Scan for the cell matching the given text and deliver its [x, y] coordinate at center. 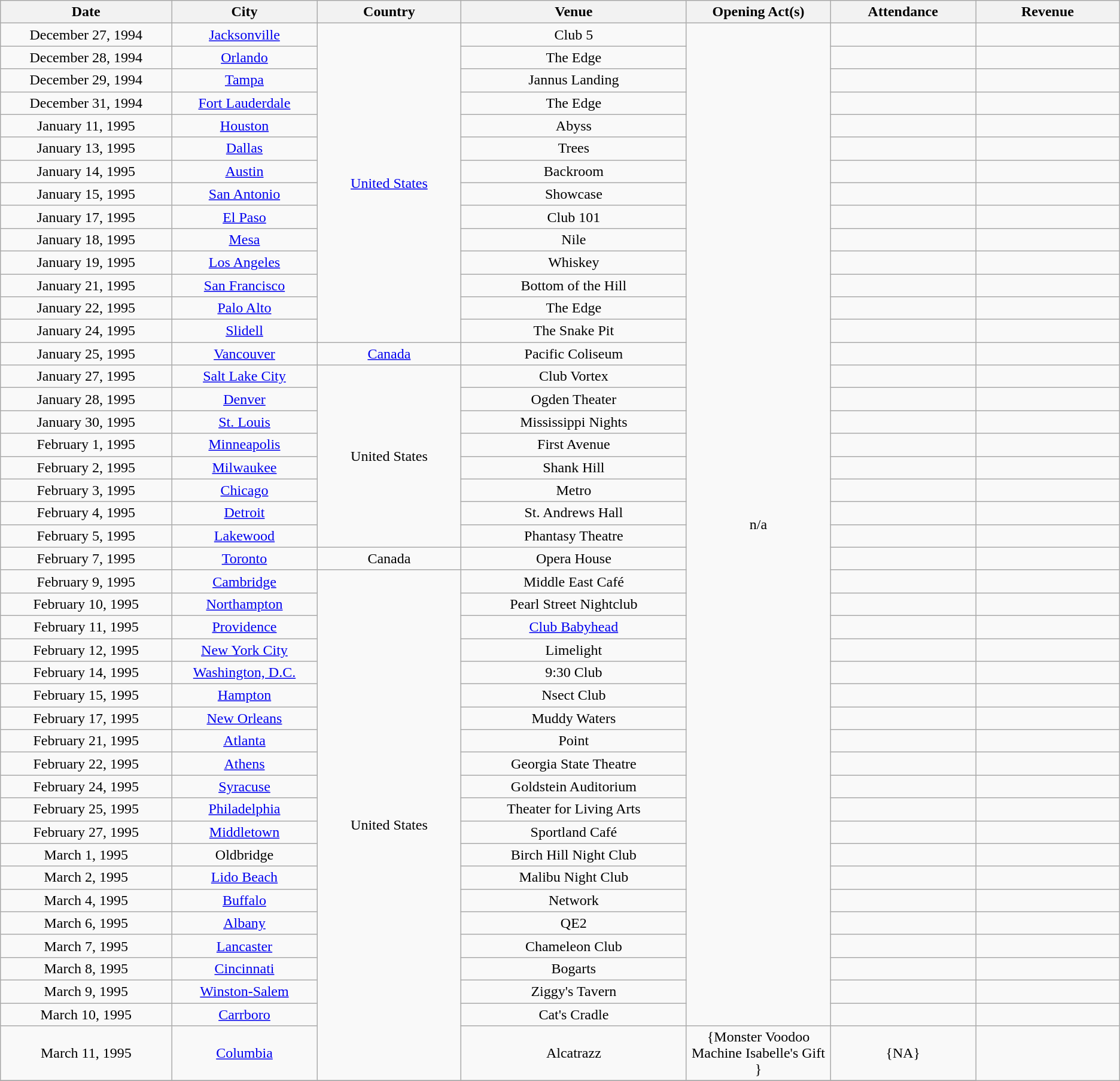
Georgia State Theatre [574, 764]
The Snake Pit [574, 331]
December 27, 1994 [86, 35]
Club Vortex [574, 376]
December 29, 1994 [86, 80]
Athens [244, 764]
Winston-Salem [244, 991]
Jacksonville [244, 35]
Houston [244, 126]
Showcase [574, 194]
February 17, 1995 [86, 718]
February 2, 1995 [86, 467]
Middletown [244, 832]
Revenue [1048, 12]
n/a [759, 524]
February 3, 1995 [86, 490]
Nile [574, 239]
Country [389, 12]
Atlanta [244, 741]
Philadelphia [244, 809]
March 1, 1995 [86, 855]
January 18, 1995 [86, 239]
Muddy Waters [574, 718]
Abyss [574, 126]
Attendance [903, 12]
February 14, 1995 [86, 673]
December 31, 1994 [86, 103]
February 9, 1995 [86, 581]
February 27, 1995 [86, 832]
January 13, 1995 [86, 148]
El Paso [244, 217]
February 11, 1995 [86, 627]
Ogden Theater [574, 399]
Trees [574, 148]
Columbia [244, 1053]
January 11, 1995 [86, 126]
January 28, 1995 [86, 399]
Malibu Night Club [574, 877]
9:30 Club [574, 673]
January 25, 1995 [86, 354]
March 6, 1995 [86, 923]
Theater for Living Arts [574, 809]
Detroit [244, 513]
Venue [574, 12]
Chicago [244, 490]
Cambridge [244, 581]
February 25, 1995 [86, 809]
Opera House [574, 558]
Dallas [244, 148]
Point [574, 741]
San Francisco [244, 286]
March 11, 1995 [86, 1053]
New Orleans [244, 718]
January 17, 1995 [86, 217]
Austin [244, 171]
Hampton [244, 696]
City [244, 12]
Slidell [244, 331]
New York City [244, 649]
February 5, 1995 [86, 536]
Minneapolis [244, 445]
March 8, 1995 [86, 968]
March 9, 1995 [86, 991]
Denver [244, 399]
January 27, 1995 [86, 376]
QE2 [574, 923]
Lancaster [244, 946]
Middle East Café [574, 581]
Goldstein Auditorium [574, 787]
Alcatrazz [574, 1053]
Mesa [244, 239]
Chameleon Club [574, 946]
Opening Act(s) [759, 12]
Milwaukee [244, 467]
Shank Hill [574, 467]
Metro [574, 490]
{Monster Voodoo Machine Isabelle's Gift } [759, 1053]
March 2, 1995 [86, 877]
Washington, D.C. [244, 673]
Cincinnati [244, 968]
March 10, 1995 [86, 1015]
January 15, 1995 [86, 194]
Cat's Cradle [574, 1015]
February 24, 1995 [86, 787]
January 22, 1995 [86, 308]
February 10, 1995 [86, 604]
Palo Alto [244, 308]
February 15, 1995 [86, 696]
January 24, 1995 [86, 331]
January 14, 1995 [86, 171]
St. Louis [244, 422]
Fort Lauderdale [244, 103]
Pearl Street Nightclub [574, 604]
Backroom [574, 171]
Phantasy Theatre [574, 536]
January 30, 1995 [86, 422]
March 7, 1995 [86, 946]
Lido Beach [244, 877]
Syracuse [244, 787]
Nsect Club [574, 696]
January 21, 1995 [86, 286]
Lakewood [244, 536]
Mississippi Nights [574, 422]
Northampton [244, 604]
Toronto [244, 558]
Jannus Landing [574, 80]
February 22, 1995 [86, 764]
February 7, 1995 [86, 558]
Los Angeles [244, 262]
December 28, 1994 [86, 57]
Buffalo [244, 900]
Tampa [244, 80]
St. Andrews Hall [574, 513]
Salt Lake City [244, 376]
Network [574, 900]
Club 5 [574, 35]
Oldbridge [244, 855]
February 4, 1995 [86, 513]
Orlando [244, 57]
Ziggy's Tavern [574, 991]
Club Babyhead [574, 627]
Providence [244, 627]
March 4, 1995 [86, 900]
San Antonio [244, 194]
Bottom of the Hill [574, 286]
Albany [244, 923]
First Avenue [574, 445]
February 12, 1995 [86, 649]
February 21, 1995 [86, 741]
Pacific Coliseum [574, 354]
January 19, 1995 [86, 262]
Bogarts [574, 968]
Limelight [574, 649]
Whiskey [574, 262]
Sportland Café [574, 832]
Carrboro [244, 1015]
Vancouver [244, 354]
February 1, 1995 [86, 445]
{NA} [903, 1053]
Birch Hill Night Club [574, 855]
Date [86, 12]
Club 101 [574, 217]
